Return (x, y) of the center of cell containing provided text 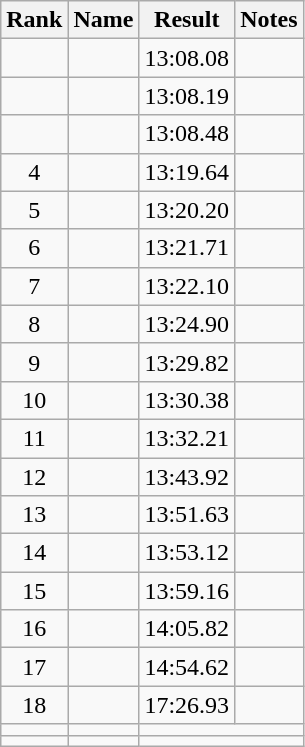
Result (187, 20)
13:08.48 (187, 134)
13:30.38 (187, 400)
13:08.19 (187, 96)
13 (34, 515)
17 (34, 667)
6 (34, 248)
17:26.93 (187, 705)
12 (34, 477)
Name (104, 20)
11 (34, 438)
Notes (269, 20)
5 (34, 210)
15 (34, 591)
10 (34, 400)
14 (34, 553)
8 (34, 324)
14:54.62 (187, 667)
13:22.10 (187, 286)
4 (34, 172)
13:53.12 (187, 553)
7 (34, 286)
16 (34, 629)
9 (34, 362)
13:43.92 (187, 477)
13:59.16 (187, 591)
13:20.20 (187, 210)
13:19.64 (187, 172)
13:51.63 (187, 515)
13:08.08 (187, 58)
14:05.82 (187, 629)
13:32.21 (187, 438)
13:21.71 (187, 248)
18 (34, 705)
Rank (34, 20)
13:24.90 (187, 324)
13:29.82 (187, 362)
